Pinpoint the cell where the given text exists, returning its (X, Y) midpoint coordinate. 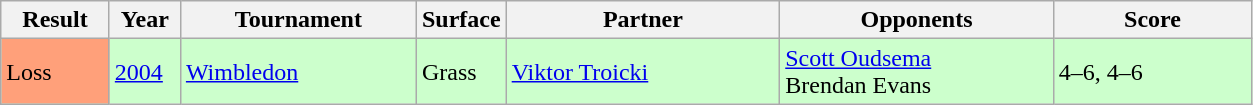
Grass (461, 72)
Surface (461, 20)
Wimbledon (298, 72)
Scott Oudsema Brendan Evans (917, 72)
Partner (643, 20)
Result (56, 20)
Opponents (917, 20)
Year (144, 20)
4–6, 4–6 (1152, 72)
Tournament (298, 20)
2004 (144, 72)
Loss (56, 72)
Score (1152, 20)
Viktor Troicki (643, 72)
